For the text-containing cell, return its midpoint in (X, Y) coordinate format. 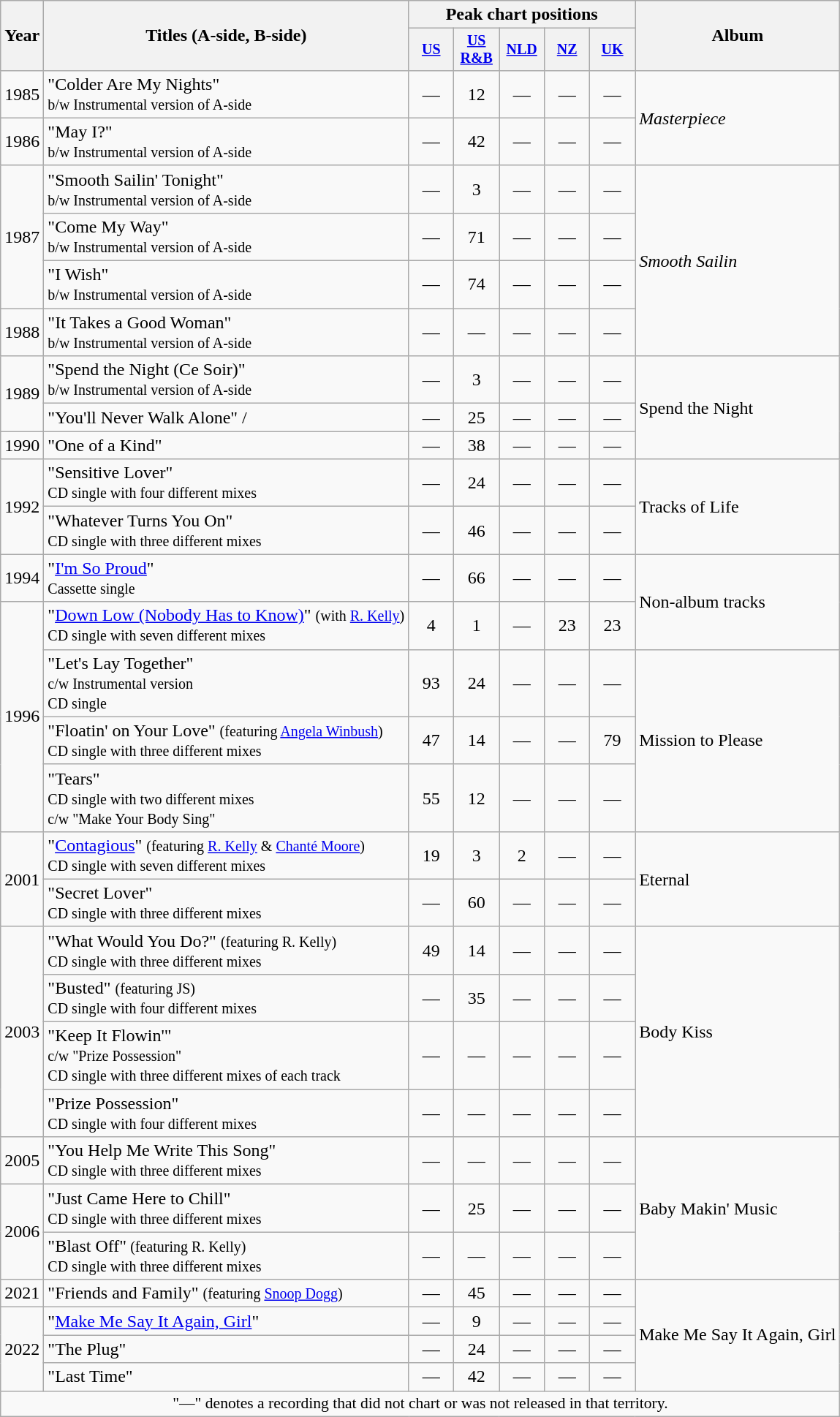
"Smooth Sailin' Tonight"b/w Instrumental version of A-side (227, 189)
"Blast Off" (featuring R. Kelly)CD single with three different mixes (227, 1256)
Peak chart positions (522, 15)
2001 (22, 879)
Non-album tracks (738, 602)
45 (477, 1293)
USR&B (477, 50)
Make Me Say It Again, Girl (738, 1335)
2006 (22, 1232)
"You Help Me Write This Song"CD single with three different mixes (227, 1161)
"Secret Lover"CD single with three different mixes (227, 902)
46 (477, 531)
1989 (22, 393)
2022 (22, 1349)
UK (613, 50)
35 (477, 997)
Masterpiece (738, 118)
"Whatever Turns You On"CD single with three different mixes (227, 531)
"Colder Are My Nights"b/w Instrumental version of A-side (227, 94)
71 (477, 237)
Titles (A-side, B-side) (227, 36)
"You'll Never Walk Alone" / (227, 417)
Album (738, 36)
US (431, 50)
1992 (22, 507)
1990 (22, 445)
"Sensitive Lover"CD single with four different mixes (227, 483)
"Friends and Family" (featuring Snoop Dogg) (227, 1293)
Smooth Sailin (738, 260)
"Contagious" (featuring R. Kelly & Chanté Moore)CD single with seven different mixes (227, 855)
55 (431, 798)
2021 (22, 1293)
"Spend the Night (Ce Soir)"b/w Instrumental version of A-side (227, 380)
"It Takes a Good Woman"b/w Instrumental version of A-side (227, 332)
"May I?"b/w Instrumental version of A-side (227, 142)
"What Would You Do?" (featuring R. Kelly)CD single with three different mixes (227, 951)
"One of a Kind" (227, 445)
1985 (22, 94)
"Last Time" (227, 1377)
9 (477, 1321)
"I Wish"b/w Instrumental version of A-side (227, 285)
1988 (22, 332)
"I'm So Proud"Cassette single (227, 578)
74 (477, 285)
"Just Came Here to Chill"CD single with three different mixes (227, 1208)
2003 (22, 1031)
49 (431, 951)
Spend the Night (738, 408)
Eternal (738, 879)
"Make Me Say It Again, Girl" (227, 1321)
2 (522, 855)
19 (431, 855)
Baby Makin' Music (738, 1208)
1986 (22, 142)
"Let's Lay Together"c/w Instrumental versionCD single (227, 683)
"Prize Possession"CD single with four different mixes (227, 1113)
Mission to Please (738, 740)
60 (477, 902)
"Floatin' on Your Love" (featuring Angela Winbush)CD single with three different mixes (227, 740)
Body Kiss (738, 1031)
Tracks of Life (738, 507)
"Come My Way"b/w Instrumental version of A-side (227, 237)
"—" denotes a recording that did not chart or was not released in that territory. (420, 1404)
Year (22, 36)
79 (613, 740)
38 (477, 445)
"Busted" (featuring JS)CD single with four different mixes (227, 997)
1994 (22, 578)
NLD (522, 50)
4 (431, 626)
"Down Low (Nobody Has to Know)" (with R. Kelly)CD single with seven different mixes (227, 626)
"The Plug" (227, 1349)
93 (431, 683)
NZ (567, 50)
"Tears"CD single with two different mixesc/w "Make Your Body Sing" (227, 798)
1987 (22, 237)
66 (477, 578)
47 (431, 740)
"Keep It Flowin'"c/w "Prize Possession"CD single with three different mixes of each track (227, 1056)
1996 (22, 717)
2005 (22, 1161)
1 (477, 626)
